Locate the cell with the specified text and output its (x, y) center coordinate. 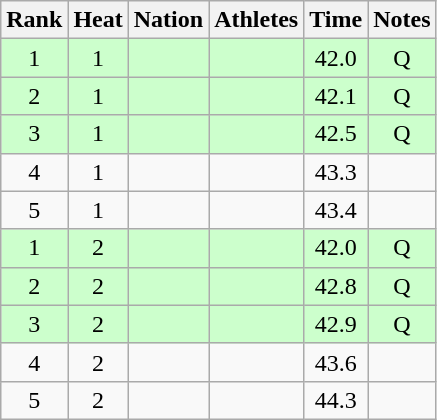
43.4 (336, 210)
Athletes (256, 20)
Nation (168, 20)
44.3 (336, 400)
42.5 (336, 134)
42.1 (336, 96)
43.3 (336, 172)
Rank (34, 20)
Time (336, 20)
42.9 (336, 324)
42.8 (336, 286)
Notes (402, 20)
43.6 (336, 362)
Heat (98, 20)
